Extract the [X, Y] coordinate from the center of the cell holding the provided text.  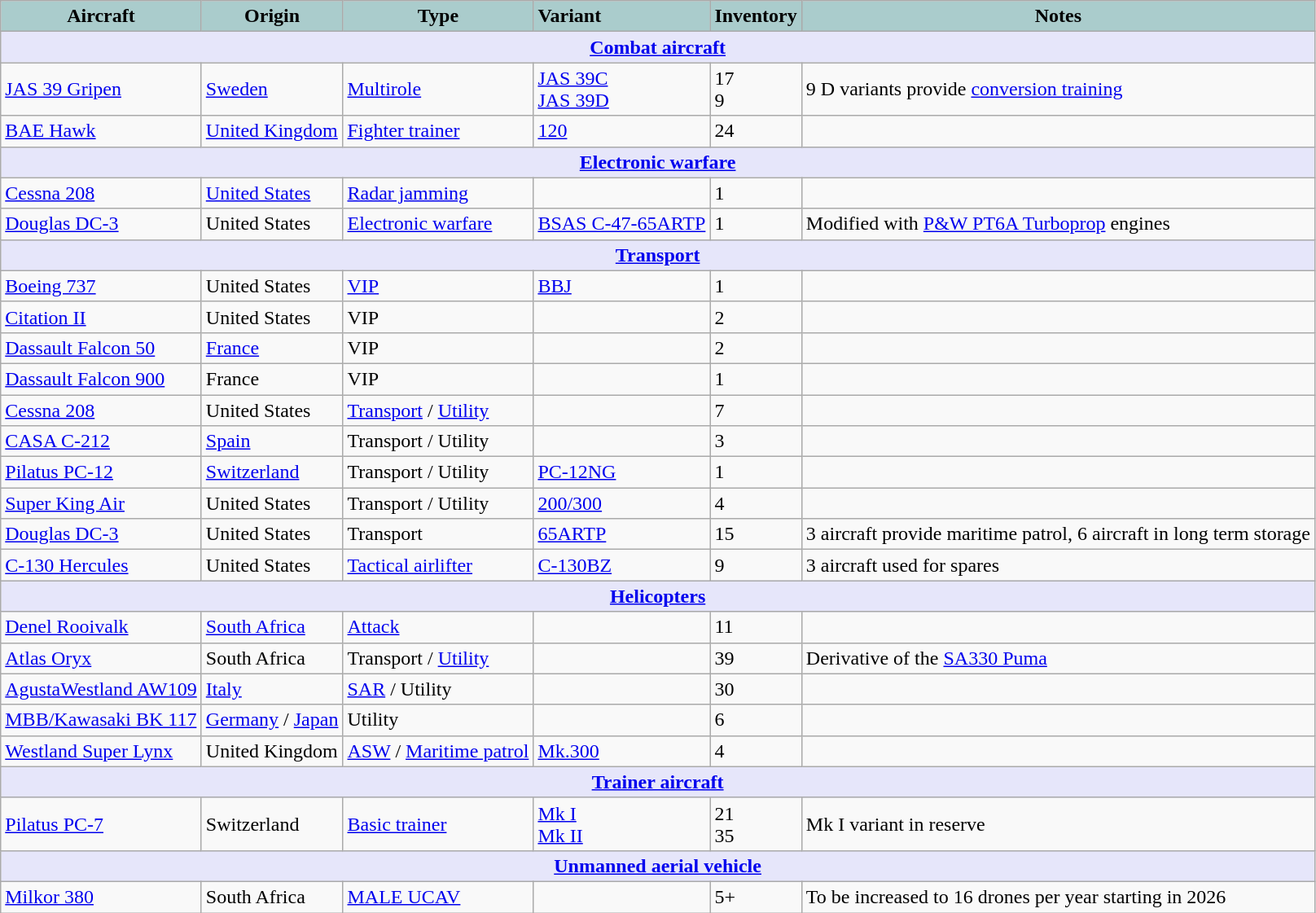
Sweden [272, 90]
Dassault Falcon 50 [101, 348]
Notes [1058, 16]
Atlas Oryx [101, 658]
Radar jamming [438, 193]
120 [622, 131]
ASW / Maritime patrol [438, 751]
Attack [438, 627]
200/300 [622, 503]
MBB/Kawasaki BK 117 [101, 720]
9 D variants provide conversion training [1058, 90]
Westland Super Lynx [101, 751]
Helicopters [658, 596]
Boeing 737 [101, 286]
Mk IMk II [622, 824]
Multirole [438, 90]
5+ [756, 897]
PC-12NG [622, 472]
6 [756, 720]
Utility [438, 720]
Pilatus PC-7 [101, 824]
Italy [272, 689]
Combat aircraft [658, 47]
3 aircraft provide maritime patrol, 6 aircraft in long term storage [1058, 534]
Denel Rooivalk [101, 627]
Unmanned aerial vehicle [658, 866]
65ARTP [622, 534]
Spain [272, 441]
Citation II [101, 317]
Germany / Japan [272, 720]
Tactical airlifter [438, 565]
C-130 Hercules [101, 565]
2135 [756, 824]
Variant [622, 16]
Origin [272, 16]
JAS 39 Gripen [101, 90]
C-130BZ [622, 565]
Type [438, 16]
Modified with P&W PT6A Turboprop engines [1058, 224]
To be increased to 16 drones per year starting in 2026 [1058, 897]
BAE Hawk [101, 131]
11 [756, 627]
179 [756, 90]
Inventory [756, 16]
AgustaWestland AW109 [101, 689]
Super King Air [101, 503]
Mk I variant in reserve [1058, 824]
30 [756, 689]
BSAS C-47-65ARTP [622, 224]
MALE UCAV [438, 897]
JAS 39CJAS 39D [622, 90]
Trainer aircraft [658, 782]
Fighter trainer [438, 131]
Derivative of the SA330 Puma [1058, 658]
Aircraft [101, 16]
Pilatus PC-12 [101, 472]
BBJ [622, 286]
24 [756, 131]
39 [756, 658]
7 [756, 410]
Basic trainer [438, 824]
15 [756, 534]
SAR / Utility [438, 689]
Dassault Falcon 900 [101, 379]
3 [756, 441]
9 [756, 565]
3 aircraft used for spares [1058, 565]
Mk.300 [622, 751]
CASA C-212 [101, 441]
Milkor 380 [101, 897]
